Search for the cell housing the specified text and yield its [x, y] center coordinate. 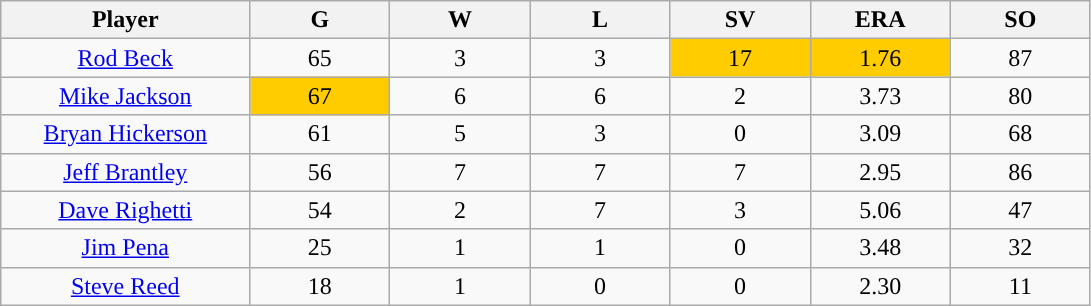
68 [1020, 134]
80 [1020, 96]
Rod Beck [126, 58]
11 [1020, 286]
W [460, 20]
1.76 [880, 58]
Mike Jackson [126, 96]
86 [1020, 172]
SV [740, 20]
47 [1020, 210]
Jeff Brantley [126, 172]
67 [320, 96]
2.95 [880, 172]
3.09 [880, 134]
ERA [880, 20]
87 [1020, 58]
3.73 [880, 96]
17 [740, 58]
18 [320, 286]
Bryan Hickerson [126, 134]
Jim Pena [126, 248]
Steve Reed [126, 286]
Dave Righetti [126, 210]
54 [320, 210]
56 [320, 172]
5.06 [880, 210]
2.30 [880, 286]
5 [460, 134]
61 [320, 134]
G [320, 20]
Player [126, 20]
25 [320, 248]
32 [1020, 248]
65 [320, 58]
L [600, 20]
3.48 [880, 248]
SO [1020, 20]
